Return [X, Y] of the center of cell containing provided text 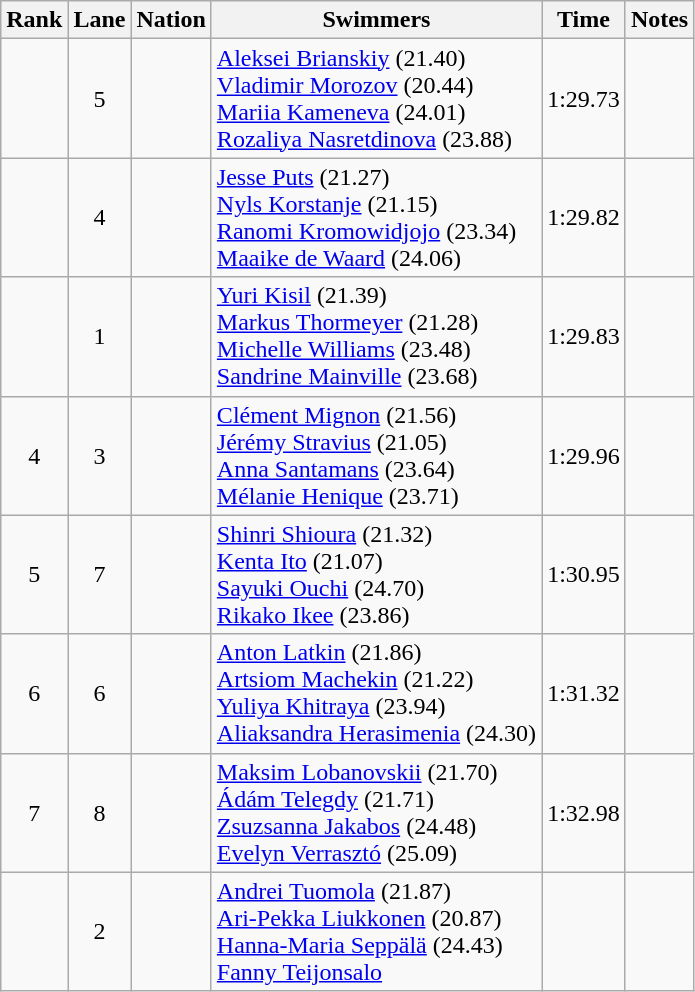
Aleksei Brianskiy (21.40)Vladimir Morozov (20.44)Mariia Kameneva (24.01)Rozaliya Nasretdinova (23.88) [376, 98]
1:29.82 [584, 218]
8 [100, 812]
Notes [659, 20]
Rank [34, 20]
Clément Mignon (21.56)Jérémy Stravius (21.05)Anna Santamans (23.64)Mélanie Henique (23.71) [376, 456]
1 [100, 336]
3 [100, 456]
1:29.73 [584, 98]
Andrei Tuomola (21.87)Ari-Pekka Liukkonen (20.87)Hanna-Maria Seppälä (24.43)Fanny Teijonsalo [376, 932]
1:30.95 [584, 574]
1:32.98 [584, 812]
Time [584, 20]
Jesse Puts (21.27)Nyls Korstanje (21.15)Ranomi Kromowidjojo (23.34)Maaike de Waard (24.06) [376, 218]
Maksim Lobanovskii (21.70)Ádám Telegdy (21.71)Zsuzsanna Jakabos (24.48)Evelyn Verrasztó (25.09) [376, 812]
1:29.83 [584, 336]
Shinri Shioura (21.32)Kenta Ito (21.07)Sayuki Ouchi (24.70)Rikako Ikee (23.86) [376, 574]
1:31.32 [584, 694]
2 [100, 932]
Anton Latkin (21.86)Artsiom Machekin (21.22)Yuliya Khitraya (23.94)Aliaksandra Herasimenia (24.30) [376, 694]
Swimmers [376, 20]
Lane [100, 20]
Yuri Kisil (21.39)Markus Thormeyer (21.28)Michelle Williams (23.48)Sandrine Mainville (23.68) [376, 336]
1:29.96 [584, 456]
Nation [171, 20]
